Capture the cell that displays the provided text and extract its [x, y] central coordinate. 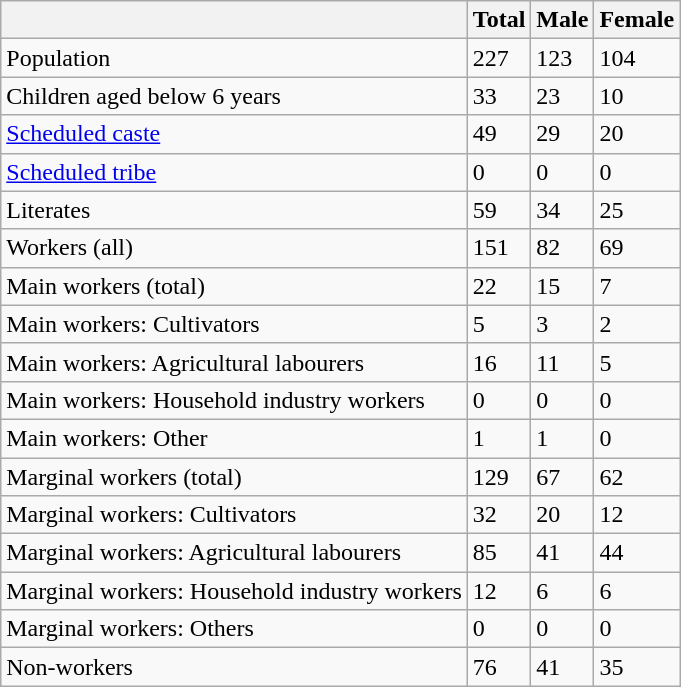
82 [562, 248]
Main workers: Agricultural labourers [234, 362]
23 [562, 96]
151 [499, 248]
123 [562, 58]
Female [637, 20]
Population [234, 58]
Main workers: Cultivators [234, 324]
25 [637, 210]
227 [499, 58]
67 [562, 477]
Workers (all) [234, 248]
Total [499, 20]
Scheduled tribe [234, 172]
11 [562, 362]
3 [562, 324]
Main workers: Other [234, 438]
69 [637, 248]
2 [637, 324]
76 [499, 667]
Non-workers [234, 667]
15 [562, 286]
32 [499, 515]
Marginal workers: Household industry workers [234, 591]
29 [562, 134]
129 [499, 477]
10 [637, 96]
Scheduled caste [234, 134]
16 [499, 362]
104 [637, 58]
59 [499, 210]
22 [499, 286]
Children aged below 6 years [234, 96]
Main workers (total) [234, 286]
Marginal workers (total) [234, 477]
Main workers: Household industry workers [234, 400]
Male [562, 20]
34 [562, 210]
44 [637, 553]
7 [637, 286]
85 [499, 553]
Marginal workers: Agricultural labourers [234, 553]
Marginal workers: Cultivators [234, 515]
35 [637, 667]
Literates [234, 210]
Marginal workers: Others [234, 629]
33 [499, 96]
62 [637, 477]
49 [499, 134]
